Pinpoint the cell where the given text exists, returning its [x, y] midpoint coordinate. 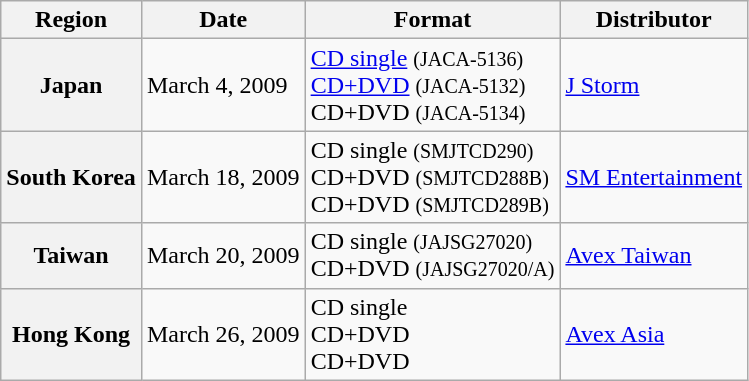
CD single (SMJTCD290)CD+DVD (SMJTCD288B)CD+DVD (SMJTCD289B) [432, 177]
Date [223, 20]
South Korea [72, 177]
March 26, 2009 [223, 334]
Hong Kong [72, 334]
Distributor [654, 20]
Avex Taiwan [654, 256]
CD singleCD+DVDCD+DVD [432, 334]
CD single (JAJSG27020)CD+DVD (JAJSG27020/A) [432, 256]
Taiwan [72, 256]
Format [432, 20]
March 20, 2009 [223, 256]
March 18, 2009 [223, 177]
Avex Asia [654, 334]
March 4, 2009 [223, 85]
Region [72, 20]
CD single (JACA-5136)CD+DVD (JACA-5132)CD+DVD (JACA-5134) [432, 85]
Japan [72, 85]
SM Entertainment [654, 177]
J Storm [654, 85]
